Determine the (x, y) coordinate at the center of the cell enclosing the given text.  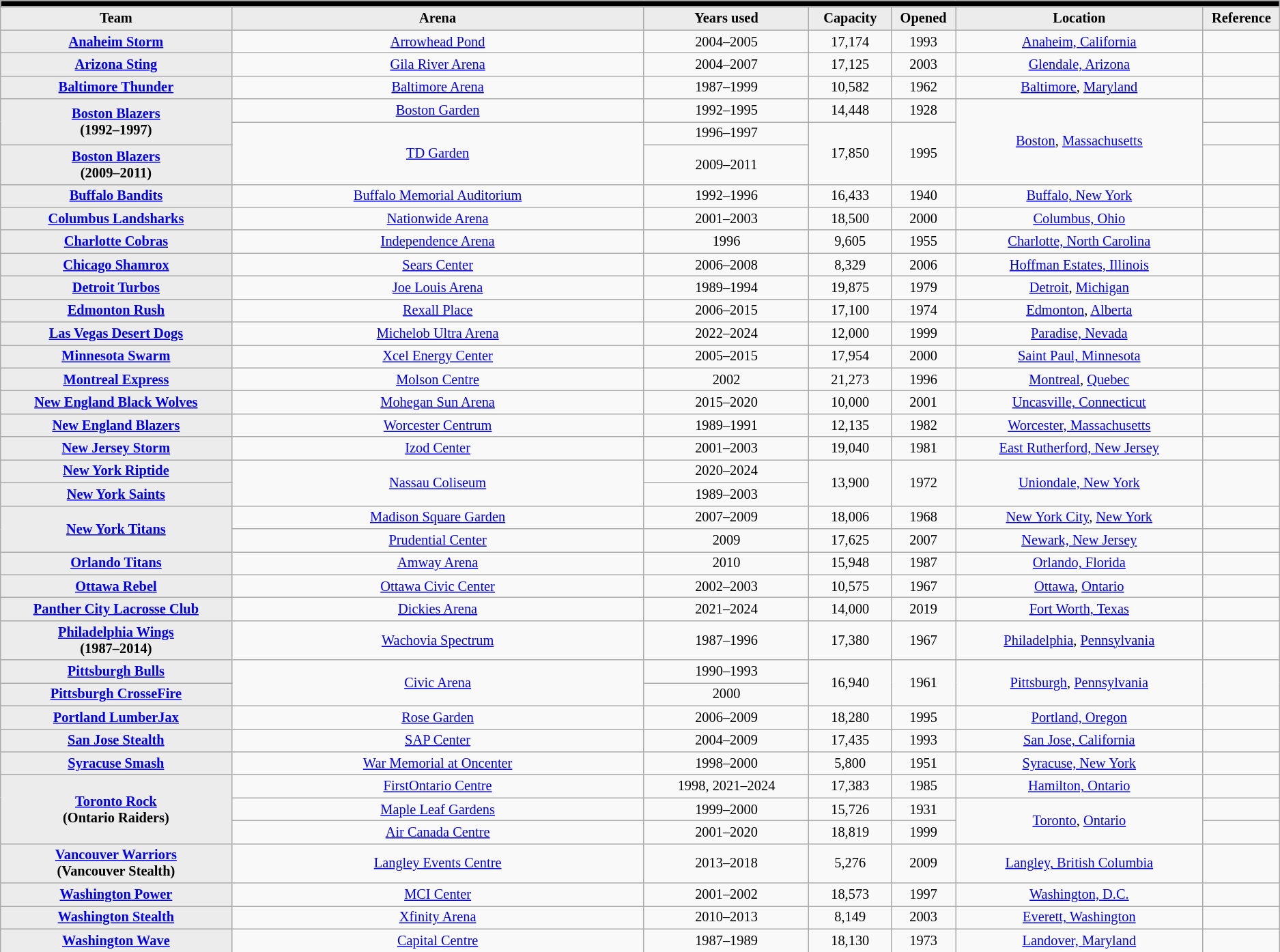
Wachovia Spectrum (438, 640)
Portland LumberJax (116, 717)
1928 (924, 111)
2022–2024 (726, 334)
Columbus, Ohio (1079, 218)
Uniondale, New York (1079, 482)
1989–2003 (726, 494)
Opened (924, 18)
18,130 (851, 940)
Maple Leaf Gardens (438, 809)
Glendale, Arizona (1079, 64)
Philadelphia, Pennsylvania (1079, 640)
15,948 (851, 563)
Montreal, Quebec (1079, 379)
Reference (1241, 18)
FirstOntario Centre (438, 786)
Arizona Sting (116, 64)
Toronto Rock(Ontario Raiders) (116, 809)
Prudential Center (438, 540)
1972 (924, 482)
New York Saints (116, 494)
Syracuse Smash (116, 763)
2002 (726, 379)
Charlotte Cobras (116, 242)
2006–2009 (726, 717)
Buffalo, New York (1079, 196)
1987–1999 (726, 87)
Uncasville, Connecticut (1079, 402)
1990–1993 (726, 672)
1992–1995 (726, 111)
Arrowhead Pond (438, 42)
Xfinity Arena (438, 917)
Sears Center (438, 265)
East Rutherford, New Jersey (1079, 448)
Location (1079, 18)
18,819 (851, 832)
2007 (924, 540)
2002–2003 (726, 586)
Panther City Lacrosse Club (116, 609)
21,273 (851, 379)
1973 (924, 940)
Vancouver Warriors(Vancouver Stealth) (116, 863)
2004–2009 (726, 740)
2001–2020 (726, 832)
1961 (924, 682)
Langley Events Centre (438, 863)
18,006 (851, 517)
Izod Center (438, 448)
1987–1989 (726, 940)
19,875 (851, 287)
1998–2000 (726, 763)
Mohegan Sun Arena (438, 402)
Dickies Arena (438, 609)
17,383 (851, 786)
17,435 (851, 740)
Langley, British Columbia (1079, 863)
2001–2002 (726, 895)
2001 (924, 402)
MCI Center (438, 895)
1968 (924, 517)
1985 (924, 786)
New Jersey Storm (116, 448)
10,000 (851, 402)
17,100 (851, 311)
Las Vegas Desert Dogs (116, 334)
2007–2009 (726, 517)
1979 (924, 287)
Chicago Shamrox (116, 265)
1931 (924, 809)
Air Canada Centre (438, 832)
Baltimore Arena (438, 87)
14,000 (851, 609)
2019 (924, 609)
1989–1994 (726, 287)
Baltimore Thunder (116, 87)
Edmonton, Alberta (1079, 311)
17,380 (851, 640)
Philadelphia Wings(1987–2014) (116, 640)
Anaheim, California (1079, 42)
Amway Arena (438, 563)
Washington Power (116, 895)
1951 (924, 763)
Newark, New Jersey (1079, 540)
New England Black Wolves (116, 402)
2006–2008 (726, 265)
17,125 (851, 64)
5,276 (851, 863)
SAP Center (438, 740)
New York City, New York (1079, 517)
13,900 (851, 482)
2021–2024 (726, 609)
10,582 (851, 87)
Syracuse, New York (1079, 763)
Ottawa, Ontario (1079, 586)
Years used (726, 18)
8,329 (851, 265)
12,000 (851, 334)
1962 (924, 87)
1955 (924, 242)
Saint Paul, Minnesota (1079, 356)
Capacity (851, 18)
New York Riptide (116, 471)
War Memorial at Oncenter (438, 763)
Worcester, Massachusetts (1079, 425)
Independence Arena (438, 242)
16,433 (851, 196)
Washington Wave (116, 940)
Madison Square Garden (438, 517)
2010–2013 (726, 917)
Washington, D.C. (1079, 895)
Nationwide Arena (438, 218)
Pittsburgh Bulls (116, 672)
Edmonton Rush (116, 311)
9,605 (851, 242)
Boston, Massachusetts (1079, 142)
Columbus Landsharks (116, 218)
16,940 (851, 682)
Hamilton, Ontario (1079, 786)
2006–2015 (726, 311)
Baltimore, Maryland (1079, 87)
12,135 (851, 425)
Orlando Titans (116, 563)
New England Blazers (116, 425)
1996–1997 (726, 133)
Montreal Express (116, 379)
Toronto, Ontario (1079, 820)
Rose Garden (438, 717)
1989–1991 (726, 425)
Pittsburgh CrosseFire (116, 694)
18,280 (851, 717)
2004–2007 (726, 64)
1974 (924, 311)
Washington Stealth (116, 917)
10,575 (851, 586)
New York Titans (116, 528)
2020–2024 (726, 471)
2006 (924, 265)
17,850 (851, 153)
18,500 (851, 218)
Arena (438, 18)
2010 (726, 563)
Civic Arena (438, 682)
1987–1996 (726, 640)
Nassau Coliseum (438, 482)
Hoffman Estates, Illinois (1079, 265)
Boston Blazers(1992–1997) (116, 121)
Boston Blazers (2009–2011) (116, 164)
Paradise, Nevada (1079, 334)
Michelob Ultra Arena (438, 334)
Anaheim Storm (116, 42)
2004–2005 (726, 42)
15,726 (851, 809)
19,040 (851, 448)
1982 (924, 425)
Minnesota Swarm (116, 356)
Detroit Turbos (116, 287)
Joe Louis Arena (438, 287)
2015–2020 (726, 402)
14,448 (851, 111)
Buffalo Memorial Auditorium (438, 196)
8,149 (851, 917)
Molson Centre (438, 379)
17,954 (851, 356)
Buffalo Bandits (116, 196)
Everett, Washington (1079, 917)
1999–2000 (726, 809)
Fort Worth, Texas (1079, 609)
Xcel Energy Center (438, 356)
2013–2018 (726, 863)
Worcester Centrum (438, 425)
Charlotte, North Carolina (1079, 242)
1998, 2021–2024 (726, 786)
Ottawa Civic Center (438, 586)
Landover, Maryland (1079, 940)
17,174 (851, 42)
Capital Centre (438, 940)
Pittsburgh, Pennsylvania (1079, 682)
San Jose Stealth (116, 740)
1987 (924, 563)
1940 (924, 196)
Gila River Arena (438, 64)
Team (116, 18)
2005–2015 (726, 356)
18,573 (851, 895)
San Jose, California (1079, 740)
Orlando, Florida (1079, 563)
1981 (924, 448)
TD Garden (438, 153)
17,625 (851, 540)
Detroit, Michigan (1079, 287)
5,800 (851, 763)
Portland, Oregon (1079, 717)
1992–1996 (726, 196)
2009–2011 (726, 164)
Ottawa Rebel (116, 586)
Boston Garden (438, 111)
1997 (924, 895)
Rexall Place (438, 311)
